Determine the [X, Y] coordinate at the center of the cell enclosing the given text.  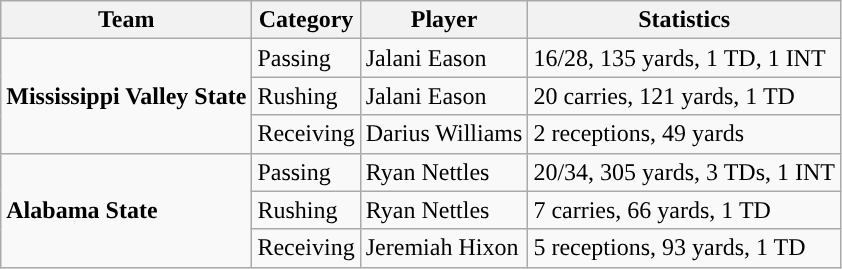
Mississippi Valley State [126, 96]
Statistics [684, 20]
20 carries, 121 yards, 1 TD [684, 96]
Jeremiah Hixon [444, 248]
16/28, 135 yards, 1 TD, 1 INT [684, 58]
5 receptions, 93 yards, 1 TD [684, 248]
20/34, 305 yards, 3 TDs, 1 INT [684, 172]
Alabama State [126, 210]
7 carries, 66 yards, 1 TD [684, 210]
Darius Williams [444, 134]
2 receptions, 49 yards [684, 134]
Category [306, 20]
Team [126, 20]
Player [444, 20]
